Identify which cell holds the provided text, then report its [X, Y] central coordinate. 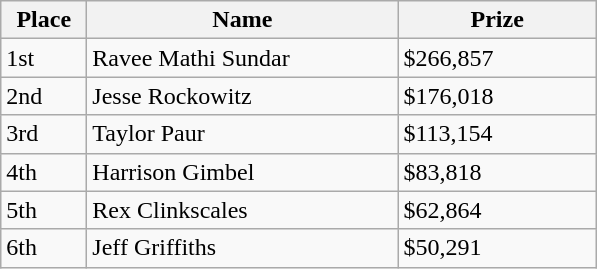
2nd [44, 96]
$266,857 [498, 58]
Harrison Gimbel [242, 172]
Jesse Rockowitz [242, 96]
Rex Clinkscales [242, 210]
Prize [498, 20]
4th [44, 172]
5th [44, 210]
1st [44, 58]
Name [242, 20]
Jeff Griffiths [242, 248]
$50,291 [498, 248]
Place [44, 20]
Ravee Mathi Sundar [242, 58]
Taylor Paur [242, 134]
3rd [44, 134]
$176,018 [498, 96]
$83,818 [498, 172]
6th [44, 248]
$113,154 [498, 134]
$62,864 [498, 210]
